Find where the given text appears and provide that cell's center as [x, y] coordinate. 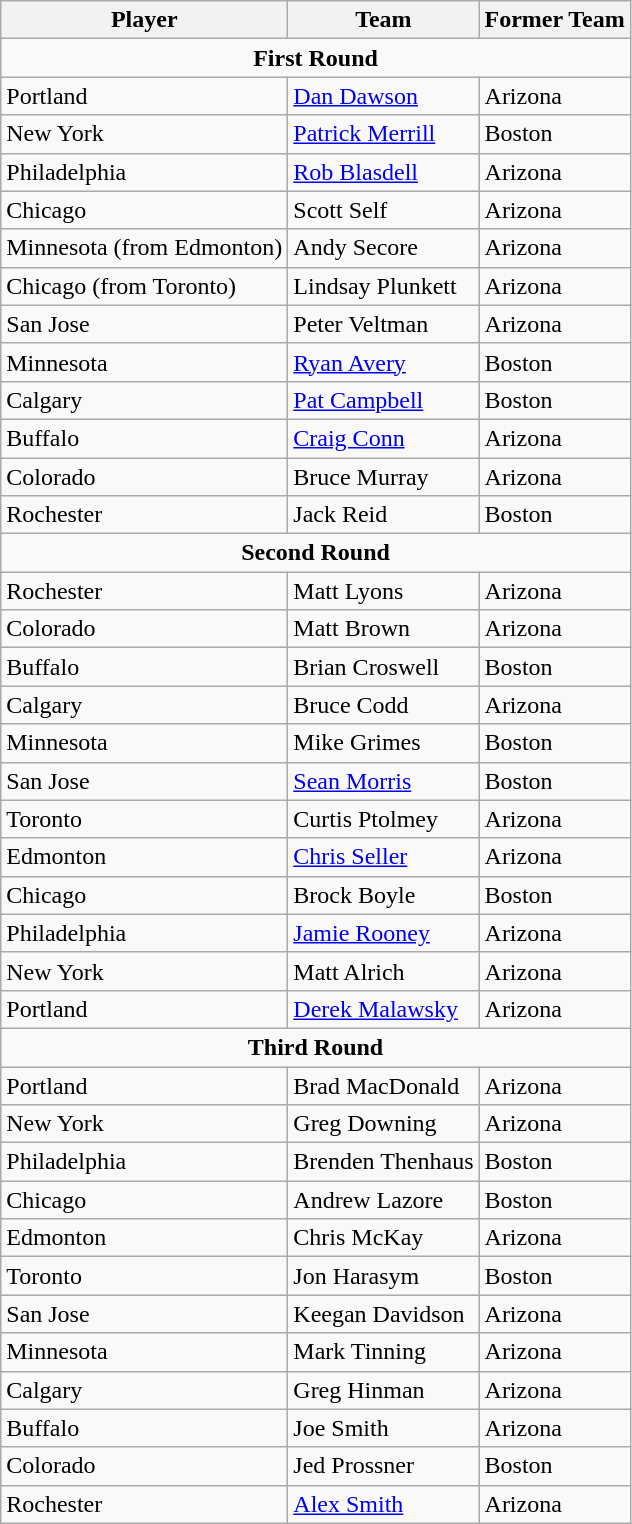
Second Round [316, 553]
Pat Campbell [384, 400]
Alex Smith [384, 1504]
Dan Dawson [384, 96]
Chicago (from Toronto) [144, 286]
Former Team [554, 20]
Keegan Davidson [384, 1314]
Third Round [316, 1047]
Brenden Thenhaus [384, 1162]
Brian Croswell [384, 667]
Chris Seller [384, 857]
Jack Reid [384, 515]
First Round [316, 58]
Jamie Rooney [384, 933]
Brock Boyle [384, 895]
Joe Smith [384, 1428]
Mike Grimes [384, 743]
Matt Alrich [384, 971]
Matt Lyons [384, 591]
Andy Secore [384, 248]
Andrew Lazore [384, 1200]
Derek Malawsky [384, 1009]
Jed Prossner [384, 1466]
Patrick Merrill [384, 134]
Bruce Murray [384, 477]
Ryan Avery [384, 362]
Craig Conn [384, 438]
Bruce Codd [384, 705]
Greg Hinman [384, 1390]
Chris McKay [384, 1238]
Rob Blasdell [384, 172]
Mark Tinning [384, 1352]
Greg Downing [384, 1124]
Curtis Ptolmey [384, 819]
Jon Harasym [384, 1276]
Matt Brown [384, 629]
Scott Self [384, 210]
Player [144, 20]
Team [384, 20]
Lindsay Plunkett [384, 286]
Sean Morris [384, 781]
Minnesota (from Edmonton) [144, 248]
Peter Veltman [384, 324]
Brad MacDonald [384, 1085]
